Detect which cell encompasses the target text, then output its (x, y) center coordinate. 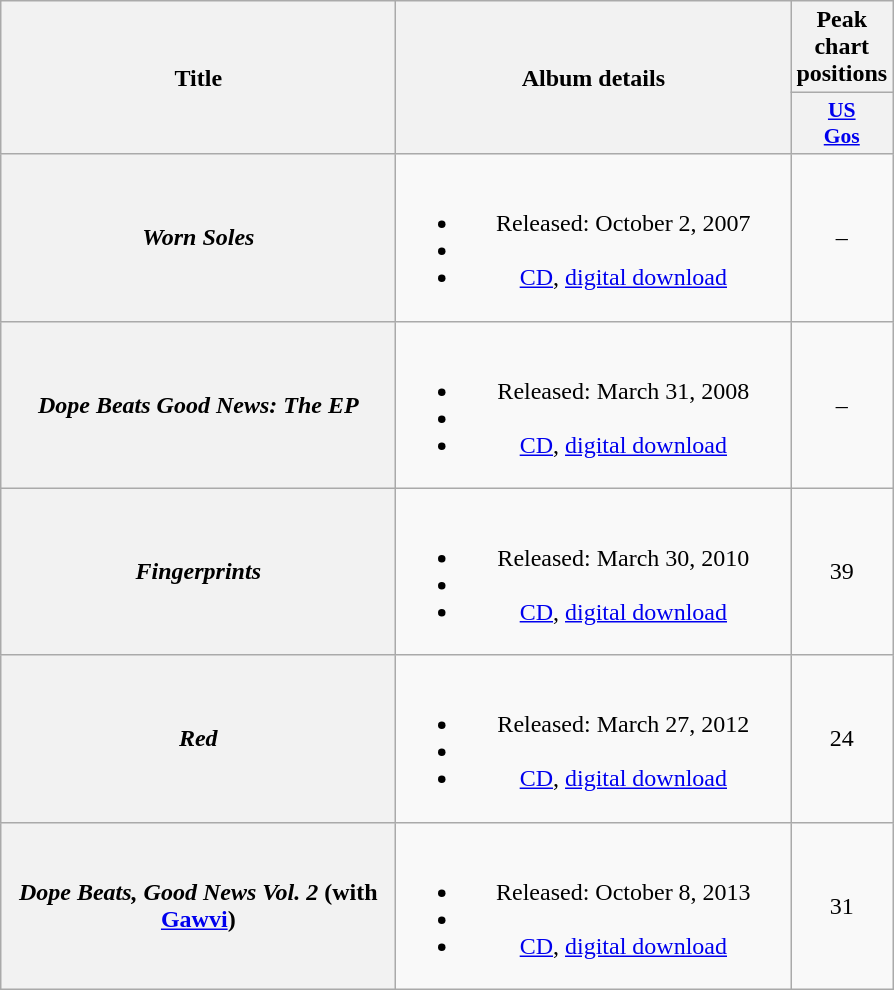
Peak chart positions (842, 47)
Released: March 31, 2008CD, digital download (594, 404)
Released: March 27, 2012CD, digital download (594, 738)
Dope Beats Good News: The EP (198, 404)
Title (198, 78)
USGos (842, 124)
Released: October 8, 2013CD, digital download (594, 906)
Album details (594, 78)
31 (842, 906)
Fingerprints (198, 572)
Red (198, 738)
Dope Beats, Good News Vol. 2 (with Gawvi) (198, 906)
Released: March 30, 2010CD, digital download (594, 572)
39 (842, 572)
24 (842, 738)
Released: October 2, 2007CD, digital download (594, 238)
Worn Soles (198, 238)
